Detect which cell encompasses the target text, then output its (X, Y) center coordinate. 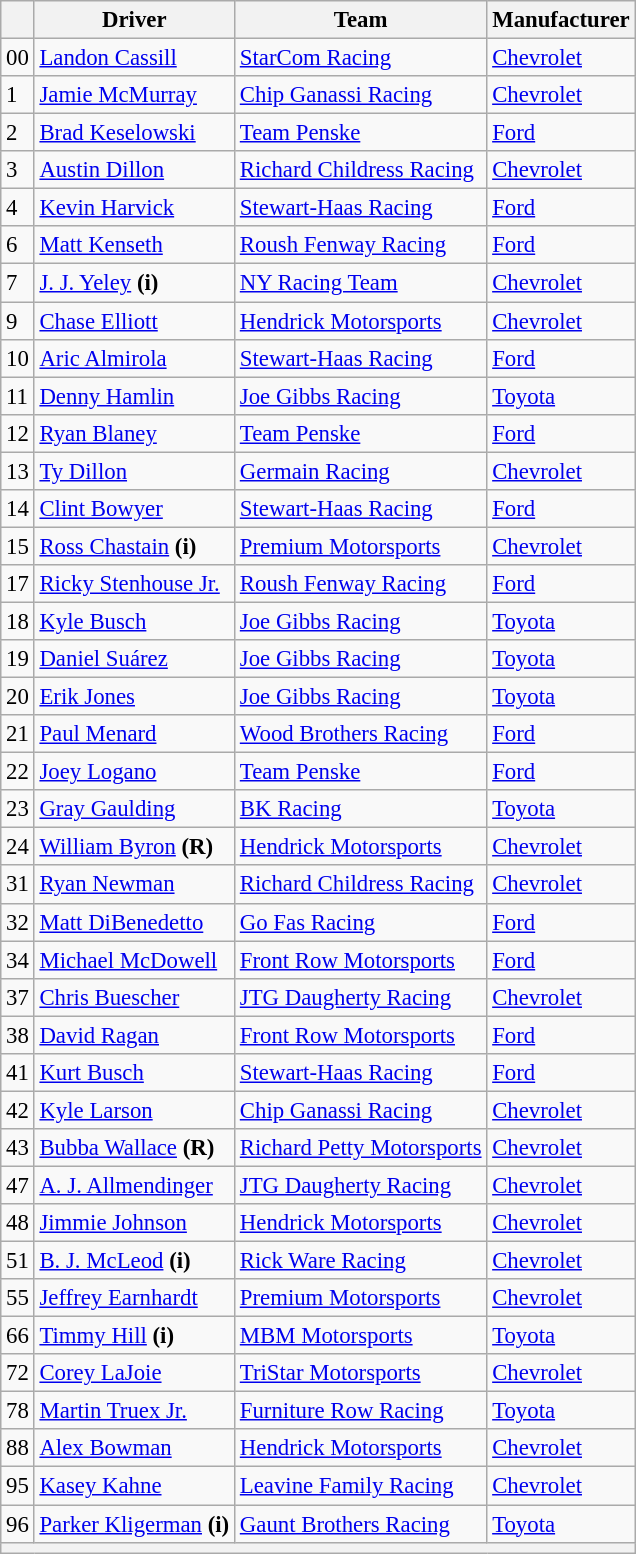
55 (18, 1298)
Daniel Suárez (134, 659)
Erik Jones (134, 697)
William Byron (R) (134, 847)
10 (18, 358)
Gray Gaulding (134, 809)
72 (18, 1373)
Denny Hamlin (134, 396)
Leavine Family Racing (361, 1486)
32 (18, 922)
31 (18, 885)
17 (18, 584)
Ross Chastain (i) (134, 546)
Martin Truex Jr. (134, 1411)
4 (18, 208)
Jimmie Johnson (134, 1223)
Go Fas Racing (361, 922)
Gaunt Brothers Racing (361, 1524)
37 (18, 997)
95 (18, 1486)
Kyle Busch (134, 621)
Germain Racing (361, 471)
51 (18, 1261)
18 (18, 621)
Brad Keselowski (134, 133)
NY Racing Team (361, 283)
22 (18, 772)
78 (18, 1411)
Timmy Hill (i) (134, 1336)
Landon Cassill (134, 58)
Furniture Row Racing (361, 1411)
MBM Motorsports (361, 1336)
13 (18, 471)
Rick Ware Racing (361, 1261)
Bubba Wallace (R) (134, 1148)
Michael McDowell (134, 960)
6 (18, 245)
A. J. Allmendinger (134, 1185)
3 (18, 170)
00 (18, 58)
Ryan Newman (134, 885)
15 (18, 546)
Chase Elliott (134, 321)
TriStar Motorsports (361, 1373)
48 (18, 1223)
Matt DiBenedetto (134, 922)
38 (18, 1035)
Kevin Harvick (134, 208)
24 (18, 847)
Joey Logano (134, 772)
9 (18, 321)
Wood Brothers Racing (361, 734)
11 (18, 396)
43 (18, 1148)
Austin Dillon (134, 170)
Team (361, 20)
23 (18, 809)
Kyle Larson (134, 1110)
7 (18, 283)
Clint Bowyer (134, 509)
David Ragan (134, 1035)
BK Racing (361, 809)
1 (18, 95)
Paul Menard (134, 734)
Ty Dillon (134, 471)
34 (18, 960)
Manufacturer (561, 20)
Driver (134, 20)
Kurt Busch (134, 1073)
Richard Petty Motorsports (361, 1148)
Chris Buescher (134, 997)
66 (18, 1336)
J. J. Yeley (i) (134, 283)
StarCom Racing (361, 58)
2 (18, 133)
Ricky Stenhouse Jr. (134, 584)
88 (18, 1449)
Kasey Kahne (134, 1486)
Jeffrey Earnhardt (134, 1298)
B. J. McLeod (i) (134, 1261)
19 (18, 659)
12 (18, 433)
41 (18, 1073)
Corey LaJoie (134, 1373)
Alex Bowman (134, 1449)
20 (18, 697)
Aric Almirola (134, 358)
42 (18, 1110)
21 (18, 734)
Jamie McMurray (134, 95)
Matt Kenseth (134, 245)
14 (18, 509)
96 (18, 1524)
Ryan Blaney (134, 433)
Parker Kligerman (i) (134, 1524)
47 (18, 1185)
